Locate the cell with the specified text and output its (X, Y) center coordinate. 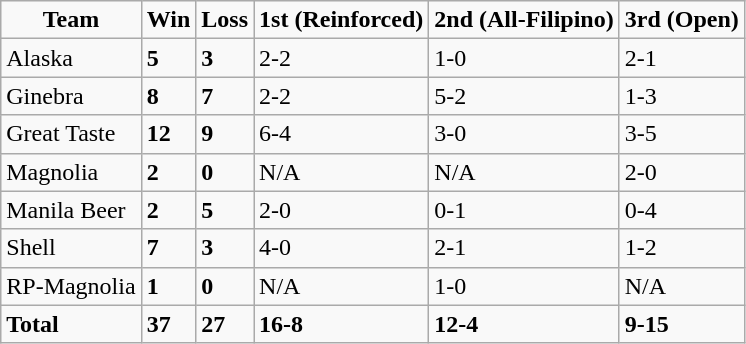
Alaska (71, 58)
37 (168, 324)
Loss (225, 20)
3-5 (682, 134)
1 (168, 286)
2nd (All-Filipino) (524, 20)
RP-Magnolia (71, 286)
0-1 (524, 210)
9 (225, 134)
6-4 (342, 134)
Great Taste (71, 134)
0-4 (682, 210)
12-4 (524, 324)
1-3 (682, 96)
Shell (71, 248)
12 (168, 134)
9-15 (682, 324)
3rd (Open) (682, 20)
1-2 (682, 248)
Ginebra (71, 96)
8 (168, 96)
5-2 (524, 96)
27 (225, 324)
Team (71, 20)
16-8 (342, 324)
Magnolia (71, 172)
Manila Beer (71, 210)
1st (Reinforced) (342, 20)
Win (168, 20)
3-0 (524, 134)
4-0 (342, 248)
Total (71, 324)
